Output the (x, y) coordinate of the center of the cell containing the given text.  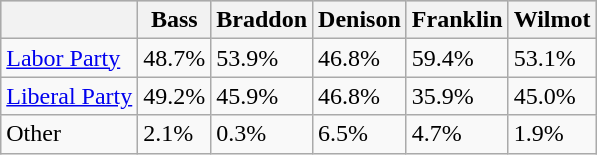
2.1% (174, 134)
45.0% (552, 96)
1.9% (552, 134)
35.9% (457, 96)
Labor Party (70, 58)
Bass (174, 20)
Other (70, 134)
Braddon (262, 20)
6.5% (360, 134)
Liberal Party (70, 96)
53.9% (262, 58)
Denison (360, 20)
0.3% (262, 134)
59.4% (457, 58)
4.7% (457, 134)
49.2% (174, 96)
Wilmot (552, 20)
45.9% (262, 96)
48.7% (174, 58)
Franklin (457, 20)
53.1% (552, 58)
